Pinpoint the cell where the given text exists, returning its (X, Y) midpoint coordinate. 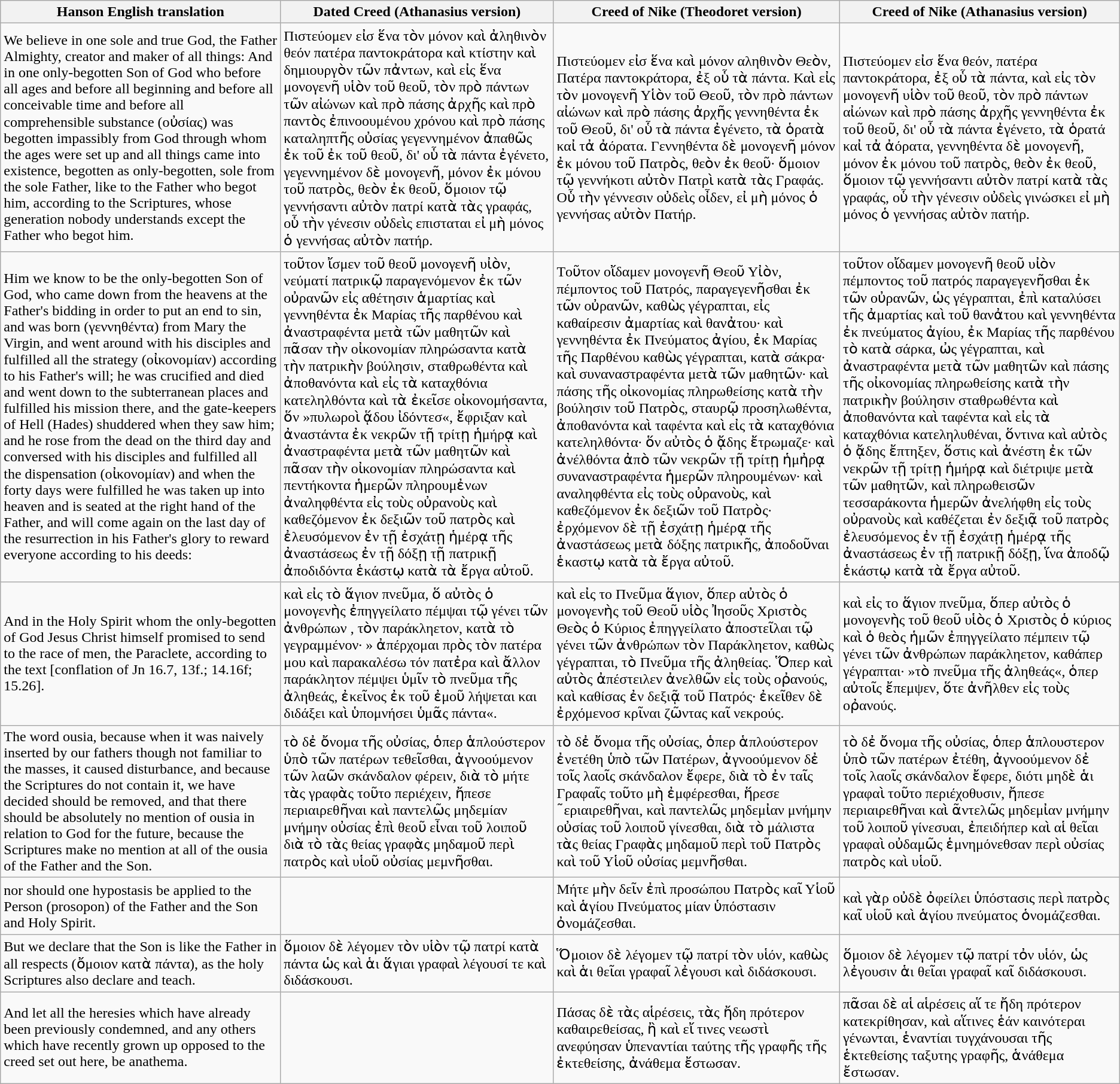
Πάσας δὲ τὰς αἱρέσεις, τὰς ἤδη πρότερον καθαιρεθείσας, ἢ καὶ εἴ τινες νεωστὶ ανεφύησαν ὑπεναντίαι ταύτης τῆς γραφῆς τῆς ἐκτεθείσης, ἀνάθεμα ἔστωσαν. (696, 1038)
But we declare that the Son is like the Father in all respects (ὄμοιον κατὰ πάντα), as the holy Scriptures also declare and teach. (141, 963)
nor should one hypostasis be applied to the Person (prosopon) of the Father and the Son and Holy Spirit. (141, 906)
Μήτε μὴν δεῖν ἐπὶ προσώπου Πατρὸς καῖ Υἱοῦ καὶ ἁγίου Πνεύματος μίαν ὑπόστασιν ὀνομάζεσθαι. (696, 906)
Creed of Nike (Theodoret version) (696, 12)
Creed of Nike (Athanasius version) (979, 12)
καὶ γὰρ οὐδὲ ὀφείλει ὑπόστασις περὶ πατρὸς καῖ υἱοῦ καὶ ἁγίου πνεύματος ὁνομάζεσθαι. (979, 906)
ὅμοιον δὲ λέγομεν τὸν υἱὸν τῷ πατρί κατὰ πάντα ὡς καὶ ἁι ἅγιαι γραφαὶ λέγουσί τε καὶ διδάσκουσι. (417, 963)
Dated Creed (Athanasius version) (417, 12)
Hanson English translation (141, 12)
Ὅμοιον δὲ λέγομεν τῷ πατρί τὸν υἱόν, καθὼς καὶ ἁι θεῖαι γραφαῖ λἐγουσι καὶ διδάσκουσι. (696, 963)
ὅμοιον δὲ λέγομεν τῷ πατρί τὀν υἱόν, ὡς λἐγουσιν ἁι θεῖαι γραφαῖ καῖ διδάσκουσι. (979, 963)
